Determine the (x, y) coordinate at the center of the cell enclosing the given text.  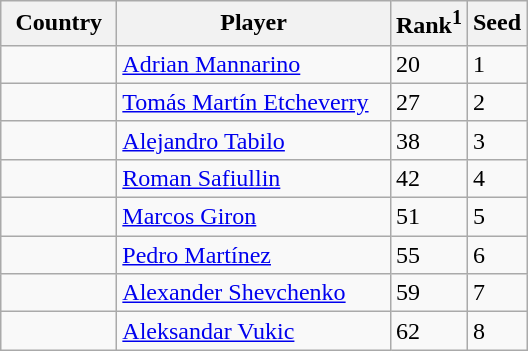
2 (496, 102)
Seed (496, 24)
7 (496, 293)
4 (496, 178)
55 (428, 255)
59 (428, 293)
8 (496, 331)
38 (428, 140)
Player (254, 24)
Alexander Shevchenko (254, 293)
Alejandro Tabilo (254, 140)
Rank1 (428, 24)
20 (428, 64)
3 (496, 140)
6 (496, 255)
Roman Safiullin (254, 178)
27 (428, 102)
Marcos Giron (254, 217)
1 (496, 64)
Pedro Martínez (254, 255)
5 (496, 217)
Tomás Martín Etcheverry (254, 102)
Country (59, 24)
Aleksandar Vukic (254, 331)
51 (428, 217)
62 (428, 331)
42 (428, 178)
Adrian Mannarino (254, 64)
